Search for the cell housing the specified text and yield its [X, Y] center coordinate. 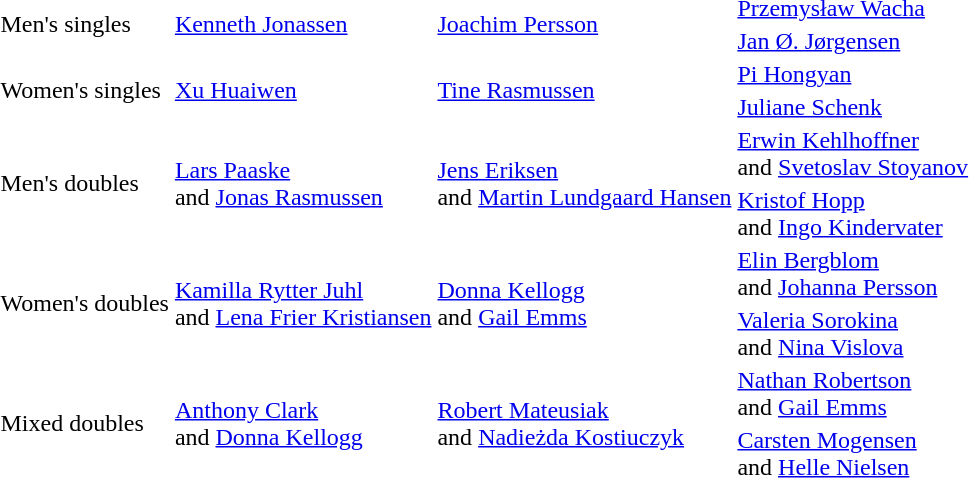
Tine Rasmussen [584, 90]
Donna Kelloggand Gail Emms [584, 304]
Lars Paaskeand Jonas Rasmussen [303, 184]
Jens Eriksenand Martin Lundgaard Hansen [584, 184]
Kamilla Rytter Juhland Lena Frier Kristiansen [303, 304]
Xu Huaiwen [303, 90]
